Scan for the cell matching the given text and deliver its [x, y] coordinate at center. 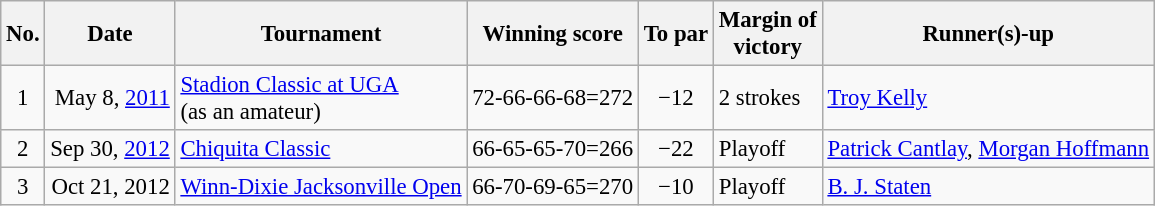
B. J. Staten [988, 187]
−12 [676, 98]
−10 [676, 187]
Winn-Dixie Jacksonville Open [321, 187]
2 strokes [768, 98]
3 [23, 187]
72-66-66-68=272 [553, 98]
1 [23, 98]
Margin ofvictory [768, 34]
−22 [676, 149]
66-70-69-65=270 [553, 187]
Runner(s)-up [988, 34]
Winning score [553, 34]
Oct 21, 2012 [110, 187]
Date [110, 34]
66-65-65-70=266 [553, 149]
May 8, 2011 [110, 98]
To par [676, 34]
Troy Kelly [988, 98]
No. [23, 34]
2 [23, 149]
Sep 30, 2012 [110, 149]
Tournament [321, 34]
Patrick Cantlay, Morgan Hoffmann [988, 149]
Chiquita Classic [321, 149]
Stadion Classic at UGA(as an amateur) [321, 98]
